Return (X, Y) of the center of cell containing provided text 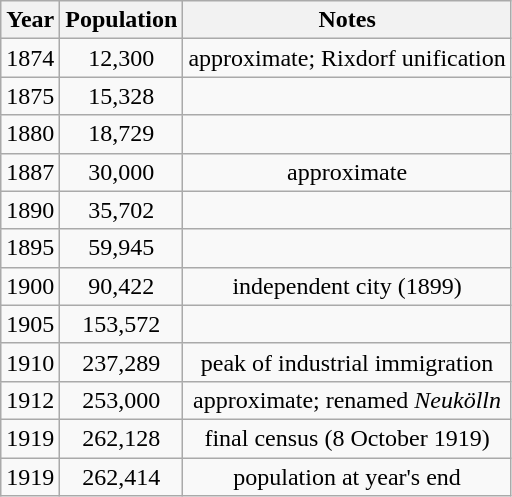
1905 (30, 324)
approximate; Rixdorf unification (347, 58)
1890 (30, 210)
18,729 (122, 134)
15,328 (122, 96)
Notes (347, 20)
final census (8 October 1919) (347, 438)
237,289 (122, 362)
1880 (30, 134)
30,000 (122, 172)
1912 (30, 400)
253,000 (122, 400)
independent city (1899) (347, 286)
262,414 (122, 477)
262,128 (122, 438)
Year (30, 20)
1900 (30, 286)
1910 (30, 362)
1895 (30, 248)
approximate; renamed Neukölln (347, 400)
153,572 (122, 324)
1875 (30, 96)
Population (122, 20)
12,300 (122, 58)
population at year's end (347, 477)
1887 (30, 172)
59,945 (122, 248)
90,422 (122, 286)
1874 (30, 58)
35,702 (122, 210)
approximate (347, 172)
peak of industrial immigration (347, 362)
